Extract the (x, y) coordinate from the center of the cell holding the provided text.  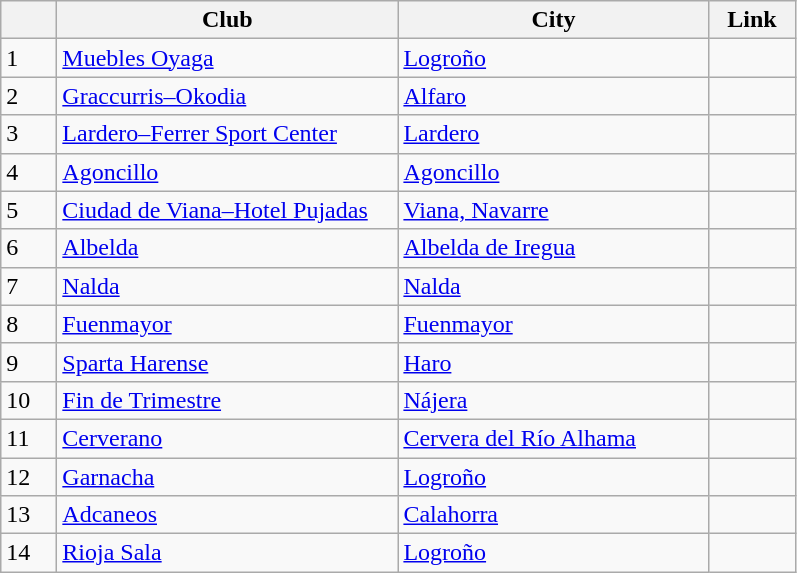
Muebles Oyaga (228, 58)
Nájera (554, 400)
Cerverano (228, 438)
Sparta Harense (228, 362)
Fin de Trimestre (228, 400)
Link (752, 20)
Alfaro (554, 96)
11 (29, 438)
7 (29, 286)
8 (29, 324)
Albelda (228, 248)
City (554, 20)
Adcaneos (228, 515)
4 (29, 172)
2 (29, 96)
1 (29, 58)
Garnacha (228, 477)
Cervera del Río Alhama (554, 438)
6 (29, 248)
3 (29, 134)
Club (228, 20)
Calahorra (554, 515)
14 (29, 553)
Ciudad de Viana–Hotel Pujadas (228, 210)
12 (29, 477)
Lardero–Ferrer Sport Center (228, 134)
Rioja Sala (228, 553)
Haro (554, 362)
Albelda de Iregua (554, 248)
9 (29, 362)
13 (29, 515)
Lardero (554, 134)
Graccurris–Okodia (228, 96)
5 (29, 210)
10 (29, 400)
Viana, Navarre (554, 210)
